Output the (X, Y) coordinate of the center of the cell containing the given text.  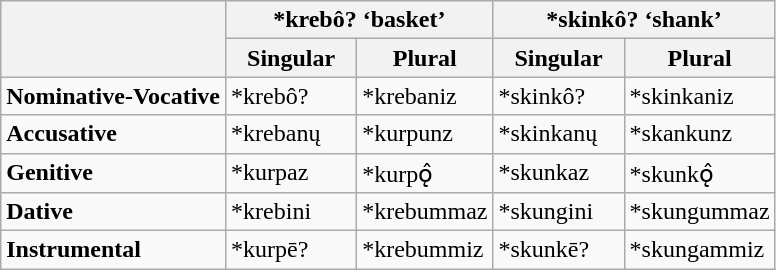
Genitive (114, 173)
Accusative (114, 134)
*krebô? ‘basket’ (360, 20)
*skinkô? ‘shank’ (634, 20)
*skinkô? (558, 96)
*skungammiz (700, 250)
*kurpaz (292, 173)
*krebaniz (425, 96)
Nominative-Vocative (114, 96)
*kurpunz (425, 134)
*krebanų (292, 134)
*krebummiz (425, 250)
*skungummaz (700, 212)
*kurpē? (292, 250)
*skunkǫ̂ (700, 173)
Instrumental (114, 250)
*skungini (558, 212)
*skinkanų (558, 134)
*krebummaz (425, 212)
*skunkaz (558, 173)
Dative (114, 212)
*skunkē? (558, 250)
*krebini (292, 212)
*skinkaniz (700, 96)
*krebô? (292, 96)
*kurpǫ̂ (425, 173)
*skankunz (700, 134)
